Provide the (x, y) coordinate of the cell's center where the given text is located.  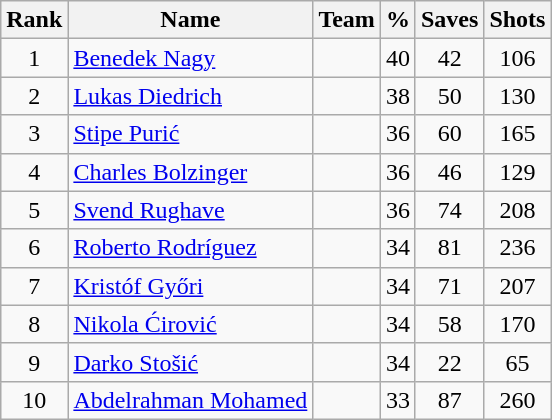
Charles Bolzinger (190, 172)
33 (398, 400)
87 (449, 400)
81 (449, 248)
10 (34, 400)
Benedek Nagy (190, 58)
Svend Rughave (190, 210)
129 (518, 172)
Saves (449, 20)
Shots (518, 20)
2 (34, 96)
Abdelrahman Mohamed (190, 400)
71 (449, 286)
5 (34, 210)
40 (398, 58)
8 (34, 324)
60 (449, 134)
Kristóf Győri (190, 286)
58 (449, 324)
Name (190, 20)
% (398, 20)
1 (34, 58)
4 (34, 172)
3 (34, 134)
Roberto Rodríguez (190, 248)
6 (34, 248)
Nikola Ćirović (190, 324)
207 (518, 286)
22 (449, 362)
50 (449, 96)
106 (518, 58)
260 (518, 400)
Stipe Purić (190, 134)
Team (347, 20)
Rank (34, 20)
236 (518, 248)
165 (518, 134)
7 (34, 286)
42 (449, 58)
74 (449, 210)
9 (34, 362)
Darko Stošić (190, 362)
46 (449, 172)
208 (518, 210)
170 (518, 324)
38 (398, 96)
Lukas Diedrich (190, 96)
130 (518, 96)
65 (518, 362)
